Detect which cell encompasses the target text, then output its (x, y) center coordinate. 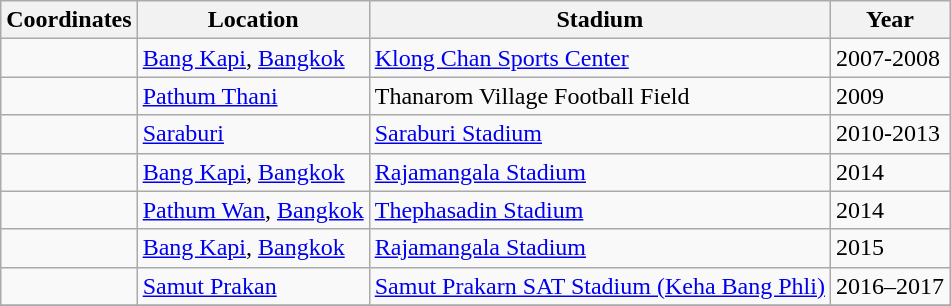
Saraburi (253, 134)
Thanarom Village Football Field (600, 96)
Samut Prakan (253, 286)
2009 (890, 96)
Saraburi Stadium (600, 134)
Pathum Thani (253, 96)
Thephasadin Stadium (600, 210)
Location (253, 20)
Coordinates (69, 20)
2016–2017 (890, 286)
Klong Chan Sports Center (600, 58)
2007-2008 (890, 58)
Stadium (600, 20)
2015 (890, 248)
Samut Prakarn SAT Stadium (Keha Bang Phli) (600, 286)
Year (890, 20)
2010-2013 (890, 134)
Pathum Wan, Bangkok (253, 210)
